Identify which cell holds the provided text, then report its [X, Y] central coordinate. 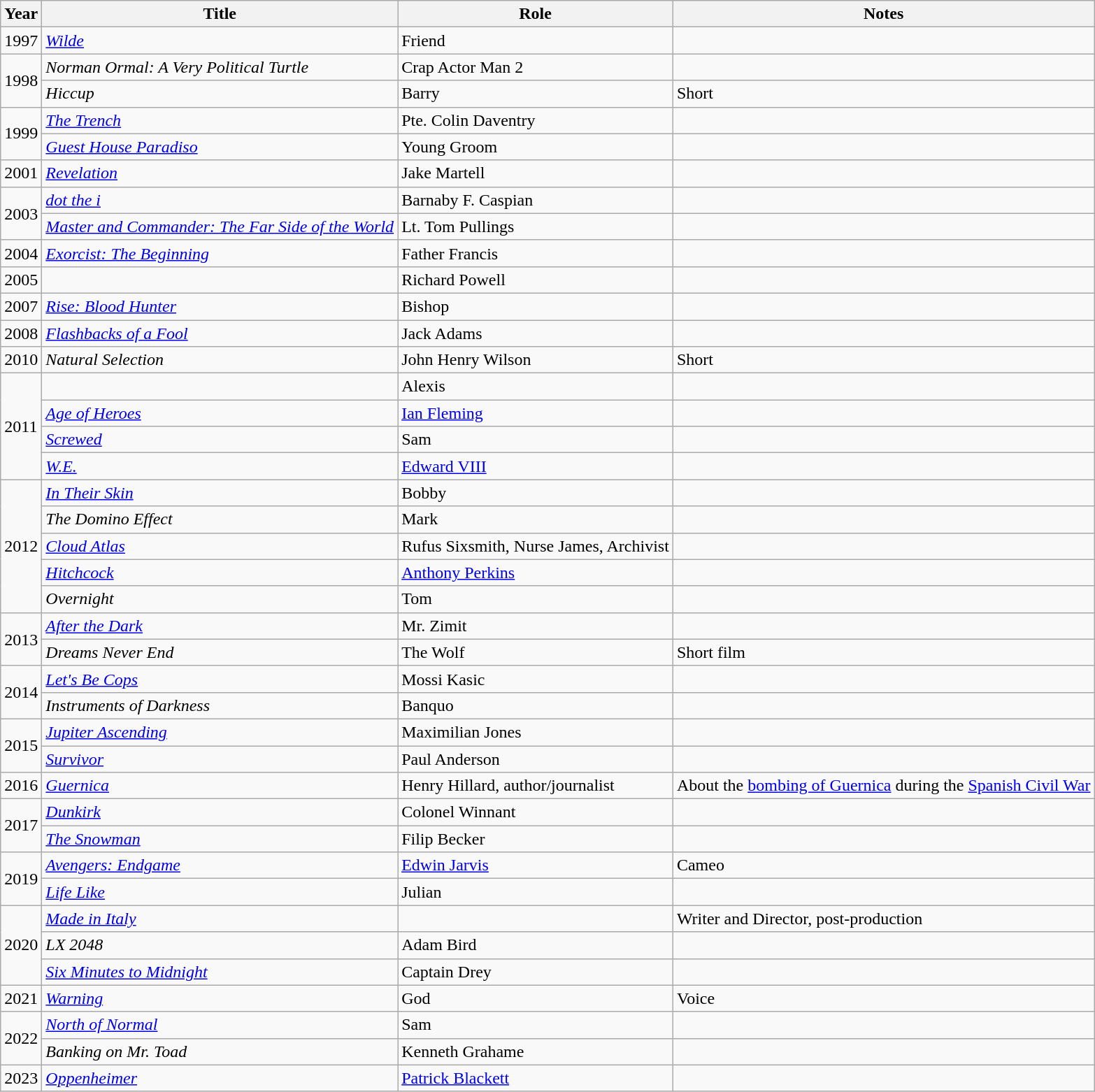
Julian [536, 892]
Friend [536, 41]
Jupiter Ascending [220, 732]
Jack Adams [536, 333]
Hiccup [220, 94]
Banquo [536, 705]
2020 [21, 945]
Overnight [220, 599]
After the Dark [220, 626]
Survivor [220, 759]
Mossi Kasic [536, 679]
Year [21, 14]
Notes [884, 14]
Exorcist: The Beginning [220, 253]
Six Minutes to Midnight [220, 972]
Flashbacks of a Fool [220, 333]
Screwed [220, 440]
2007 [21, 306]
Writer and Director, post-production [884, 919]
2023 [21, 1078]
Captain Drey [536, 972]
Revelation [220, 173]
Dunkirk [220, 812]
Young Groom [536, 147]
Bobby [536, 493]
Adam Bird [536, 945]
dot the i [220, 200]
1997 [21, 41]
Warning [220, 998]
Paul Anderson [536, 759]
Alexis [536, 387]
Filip Becker [536, 839]
Rufus Sixsmith, Nurse James, Archivist [536, 546]
1999 [21, 134]
Instruments of Darkness [220, 705]
2005 [21, 280]
Hitchcock [220, 573]
2001 [21, 173]
Patrick Blackett [536, 1078]
Kenneth Grahame [536, 1051]
2004 [21, 253]
Anthony Perkins [536, 573]
2013 [21, 639]
Dreams Never End [220, 652]
2010 [21, 360]
John Henry Wilson [536, 360]
Richard Powell [536, 280]
About the bombing of Guernica during the Spanish Civil War [884, 786]
Master and Commander: The Far Side of the World [220, 227]
1998 [21, 80]
2011 [21, 426]
Cameo [884, 865]
2017 [21, 826]
Mark [536, 519]
Wilde [220, 41]
The Domino Effect [220, 519]
Oppenheimer [220, 1078]
W.E. [220, 466]
Guernica [220, 786]
Edwin Jarvis [536, 865]
Title [220, 14]
Voice [884, 998]
Colonel Winnant [536, 812]
2016 [21, 786]
Barnaby F. Caspian [536, 200]
Age of Heroes [220, 413]
The Snowman [220, 839]
The Wolf [536, 652]
Role [536, 14]
North of Normal [220, 1025]
Barry [536, 94]
Edward VIII [536, 466]
Tom [536, 599]
2019 [21, 879]
Jake Martell [536, 173]
The Trench [220, 120]
Henry Hillard, author/journalist [536, 786]
LX 2048 [220, 945]
2014 [21, 692]
Ian Fleming [536, 413]
Avengers: Endgame [220, 865]
Bishop [536, 306]
2021 [21, 998]
2015 [21, 745]
2003 [21, 213]
2008 [21, 333]
Banking on Mr. Toad [220, 1051]
Life Like [220, 892]
Pte. Colin Daventry [536, 120]
God [536, 998]
2022 [21, 1038]
2012 [21, 546]
Let's Be Cops [220, 679]
Cloud Atlas [220, 546]
Short film [884, 652]
Natural Selection [220, 360]
Father Francis [536, 253]
Mr. Zimit [536, 626]
Lt. Tom Pullings [536, 227]
Norman Ormal: A Very Political Turtle [220, 67]
In Their Skin [220, 493]
Maximilian Jones [536, 732]
Rise: Blood Hunter [220, 306]
Crap Actor Man 2 [536, 67]
Made in Italy [220, 919]
Guest House Paradiso [220, 147]
